Find where the given text appears and provide that cell's center as (x, y) coordinate. 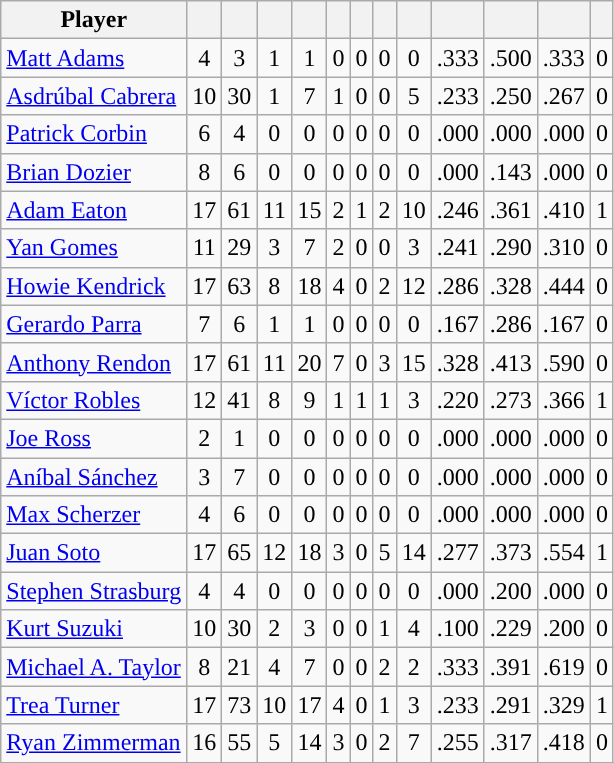
.554 (564, 553)
Yan Gomes (94, 248)
.366 (564, 400)
.220 (458, 400)
55 (240, 743)
.267 (564, 96)
.143 (510, 172)
Adam Eaton (94, 210)
.273 (510, 400)
.255 (458, 743)
.290 (510, 248)
Asdrúbal Cabrera (94, 96)
.100 (458, 629)
65 (240, 553)
Michael A. Taylor (94, 667)
9 (310, 400)
.413 (510, 362)
Player (94, 20)
21 (240, 667)
.246 (458, 210)
.250 (510, 96)
Patrick Corbin (94, 134)
Howie Kendrick (94, 286)
29 (240, 248)
41 (240, 400)
16 (204, 743)
Joe Ross (94, 438)
Max Scherzer (94, 515)
Trea Turner (94, 705)
73 (240, 705)
Anthony Rendon (94, 362)
.391 (510, 667)
Brian Dozier (94, 172)
.373 (510, 553)
Kurt Suzuki (94, 629)
.500 (510, 58)
20 (310, 362)
.619 (564, 667)
Gerardo Parra (94, 324)
.410 (564, 210)
.317 (510, 743)
63 (240, 286)
Stephen Strasburg (94, 591)
.590 (564, 362)
Matt Adams (94, 58)
.418 (564, 743)
Ryan Zimmerman (94, 743)
.277 (458, 553)
.229 (510, 629)
.291 (510, 705)
.361 (510, 210)
Víctor Robles (94, 400)
.329 (564, 705)
Juan Soto (94, 553)
Aníbal Sánchez (94, 477)
.310 (564, 248)
.444 (564, 286)
.241 (458, 248)
